Determine the [x, y] coordinate at the center of the cell enclosing the given text.  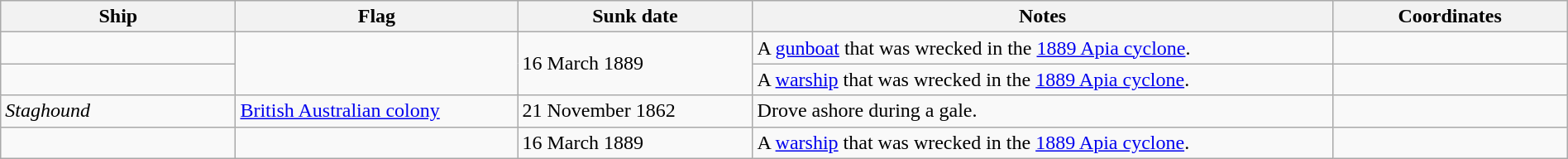
Flag [377, 17]
Ship [118, 17]
British Australian colony [377, 111]
A gunboat that was wrecked in the 1889 Apia cyclone. [1042, 48]
Coordinates [1450, 17]
21 November 1862 [635, 111]
Drove ashore during a gale. [1042, 111]
Notes [1042, 17]
Sunk date [635, 17]
Staghound [118, 111]
